Locate the cell with the specified text and output its (X, Y) center coordinate. 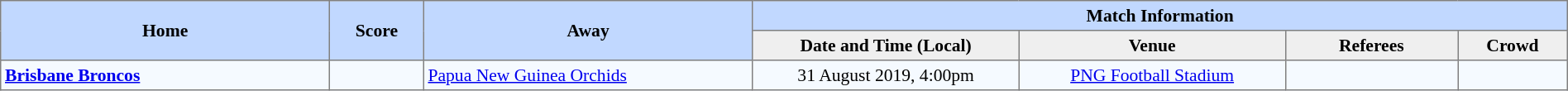
Crowd (1513, 45)
Venue (1152, 45)
Match Information (1159, 16)
Papua New Guinea Orchids (588, 75)
Date and Time (Local) (886, 45)
31 August 2019, 4:00pm (886, 75)
Score (377, 31)
Home (165, 31)
PNG Football Stadium (1152, 75)
Referees (1371, 45)
Away (588, 31)
Brisbane Broncos (165, 75)
